Search for the cell housing the specified text and yield its (X, Y) center coordinate. 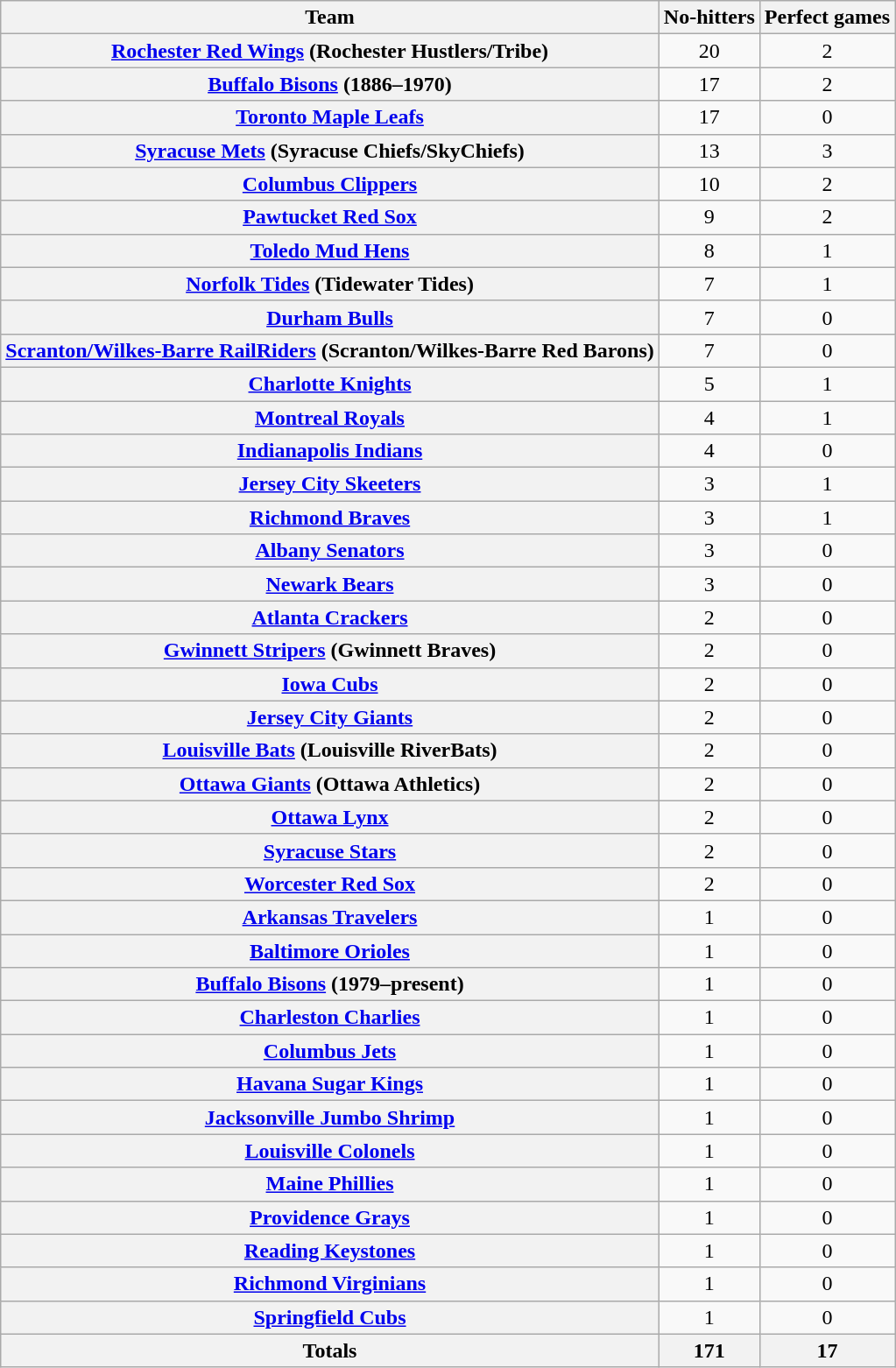
Louisville Colonels (330, 1151)
Newark Bears (330, 584)
Gwinnett Stripers (Gwinnett Braves) (330, 651)
Jersey City Skeeters (330, 484)
13 (709, 151)
Worcester Red Sox (330, 884)
Richmond Virginians (330, 1284)
Reading Keystones (330, 1251)
Montreal Royals (330, 418)
10 (709, 184)
Havana Sugar Kings (330, 1084)
Maine Phillies (330, 1184)
5 (709, 384)
Columbus Clippers (330, 184)
Totals (330, 1350)
Scranton/Wilkes-Barre RailRiders (Scranton/Wilkes-Barre Red Barons) (330, 350)
Team (330, 18)
Jersey City Giants (330, 717)
Albany Senators (330, 551)
Columbus Jets (330, 1051)
Durham Bulls (330, 317)
Jacksonville Jumbo Shrimp (330, 1118)
Toledo Mud Hens (330, 250)
Buffalo Bisons (1886–1970) (330, 84)
Rochester Red Wings (Rochester Hustlers/Tribe) (330, 51)
Charlotte Knights (330, 384)
Perfect games (827, 18)
Buffalo Bisons (1979–present) (330, 984)
Ottawa Giants (Ottawa Athletics) (330, 784)
Arkansas Travelers (330, 917)
Pawtucket Red Sox (330, 217)
Baltimore Orioles (330, 950)
Iowa Cubs (330, 684)
Providence Grays (330, 1217)
9 (709, 217)
Indianapolis Indians (330, 451)
Charleston Charlies (330, 1018)
Richmond Braves (330, 518)
No-hitters (709, 18)
Syracuse Stars (330, 850)
Atlanta Crackers (330, 617)
171 (709, 1350)
8 (709, 250)
Norfolk Tides (Tidewater Tides) (330, 284)
Toronto Maple Leafs (330, 117)
Syracuse Mets (Syracuse Chiefs/SkyChiefs) (330, 151)
Ottawa Lynx (330, 817)
Springfield Cubs (330, 1317)
20 (709, 51)
Louisville Bats (Louisville RiverBats) (330, 751)
